Extract the [X, Y] coordinate from the center of the cell holding the provided text.  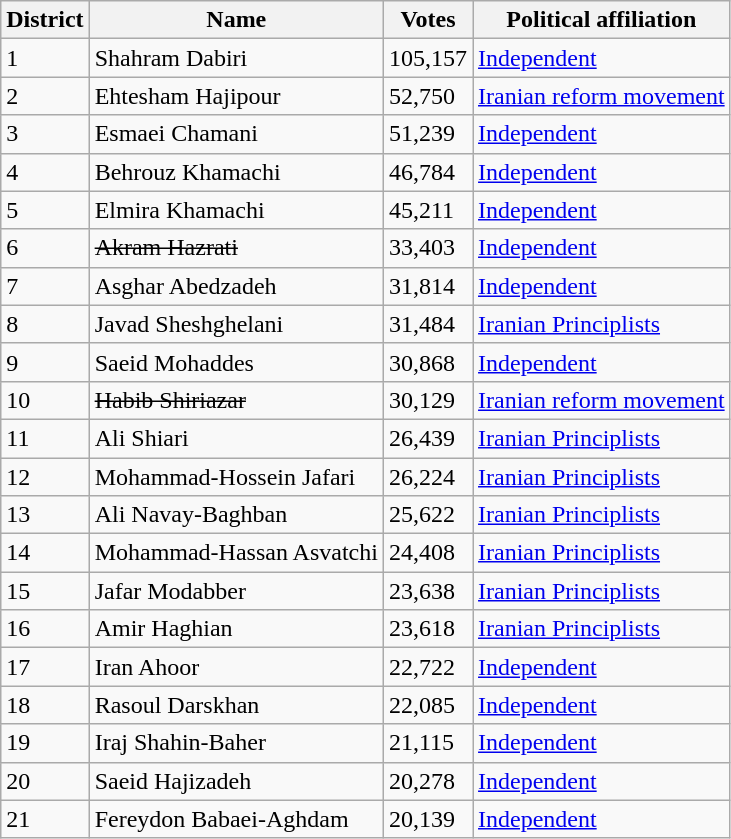
105,157 [428, 58]
25,622 [428, 515]
Elmira Khamachi [236, 210]
9 [45, 362]
24,408 [428, 553]
5 [45, 210]
Votes [428, 20]
20,139 [428, 819]
Jafar Modabber [236, 591]
District [45, 20]
31,484 [428, 324]
15 [45, 591]
Mohammad-Hossein Jafari [236, 477]
31,814 [428, 286]
Behrouz Khamachi [236, 172]
Iran Ahoor [236, 667]
45,211 [428, 210]
Rasoul Darskhan [236, 705]
14 [45, 553]
10 [45, 400]
17 [45, 667]
33,403 [428, 248]
Ali Navay-Baghban [236, 515]
21,115 [428, 743]
Mohammad-Hassan Asvatchi [236, 553]
30,868 [428, 362]
Fereydon Babaei-Aghdam [236, 819]
Asghar Abedzadeh [236, 286]
8 [45, 324]
Saeid Hajizadeh [236, 781]
52,750 [428, 96]
30,129 [428, 400]
19 [45, 743]
Esmaei Chamani [236, 134]
Ali Shiari [236, 438]
Name [236, 20]
Saeid Mohaddes [236, 362]
1 [45, 58]
13 [45, 515]
16 [45, 629]
18 [45, 705]
Akram Hazrati [236, 248]
3 [45, 134]
Habib Shiriazar [236, 400]
26,439 [428, 438]
Political affiliation [602, 20]
23,638 [428, 591]
22,722 [428, 667]
46,784 [428, 172]
11 [45, 438]
22,085 [428, 705]
6 [45, 248]
21 [45, 819]
7 [45, 286]
51,239 [428, 134]
Shahram Dabiri [236, 58]
26,224 [428, 477]
4 [45, 172]
Iraj Shahin-Baher [236, 743]
2 [45, 96]
Amir Haghian [236, 629]
Ehtesham Hajipour [236, 96]
20,278 [428, 781]
12 [45, 477]
20 [45, 781]
23,618 [428, 629]
Javad Sheshghelani [236, 324]
